Determine the [x, y] coordinate at the center of the cell enclosing the given text.  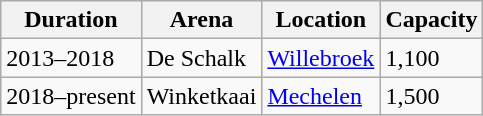
De Schalk [202, 58]
1,100 [432, 58]
Capacity [432, 20]
Winketkaai [202, 96]
Duration [71, 20]
2013–2018 [71, 58]
2018–present [71, 96]
Mechelen [321, 96]
Arena [202, 20]
Willebroek [321, 58]
Location [321, 20]
1,500 [432, 96]
